For the text-containing cell, return its midpoint in (X, Y) coordinate format. 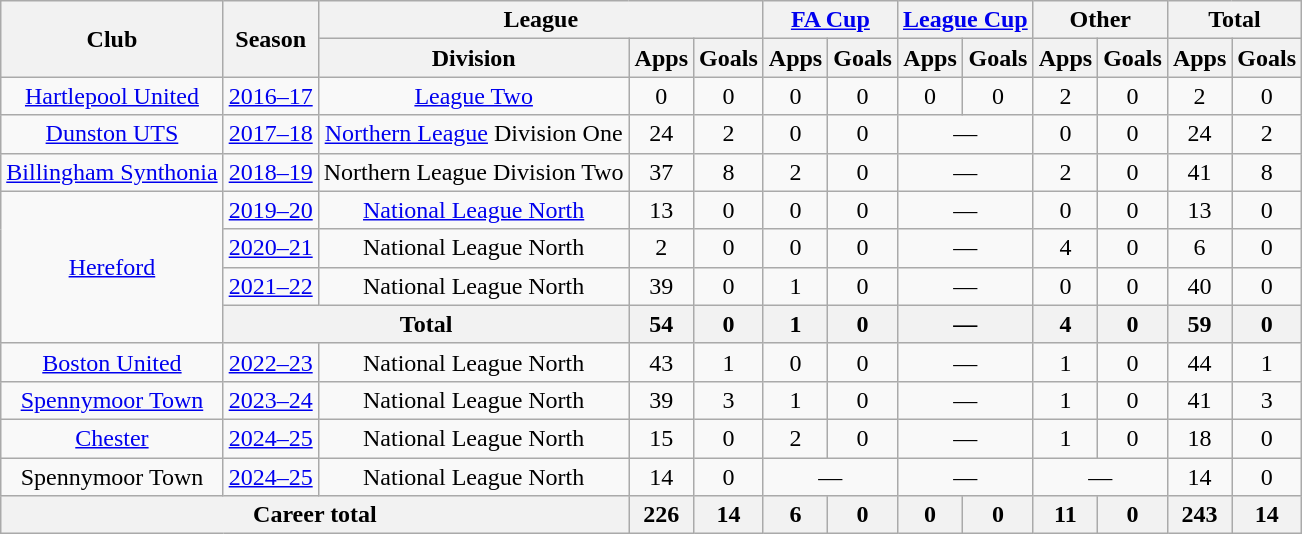
2017–18 (270, 134)
2019–20 (270, 210)
Division (474, 58)
League Two (474, 96)
15 (661, 438)
FA Cup (830, 20)
2018–19 (270, 172)
Boston United (112, 362)
Dunston UTS (112, 134)
Hereford (112, 267)
Chester (112, 438)
Billingham Synthonia (112, 172)
2016–17 (270, 96)
Northern League Division One (474, 134)
Northern League Division Two (474, 172)
226 (661, 515)
44 (1199, 362)
40 (1199, 286)
Season (270, 39)
2022–23 (270, 362)
2023–24 (270, 400)
Career total (315, 515)
43 (661, 362)
11 (1065, 515)
League (540, 20)
2021–22 (270, 286)
Hartlepool United (112, 96)
League Cup (965, 20)
2020–21 (270, 248)
37 (661, 172)
59 (1199, 324)
18 (1199, 438)
Other (1100, 20)
54 (661, 324)
243 (1199, 515)
Club (112, 39)
